Locate the cell with the specified text and output its [x, y] center coordinate. 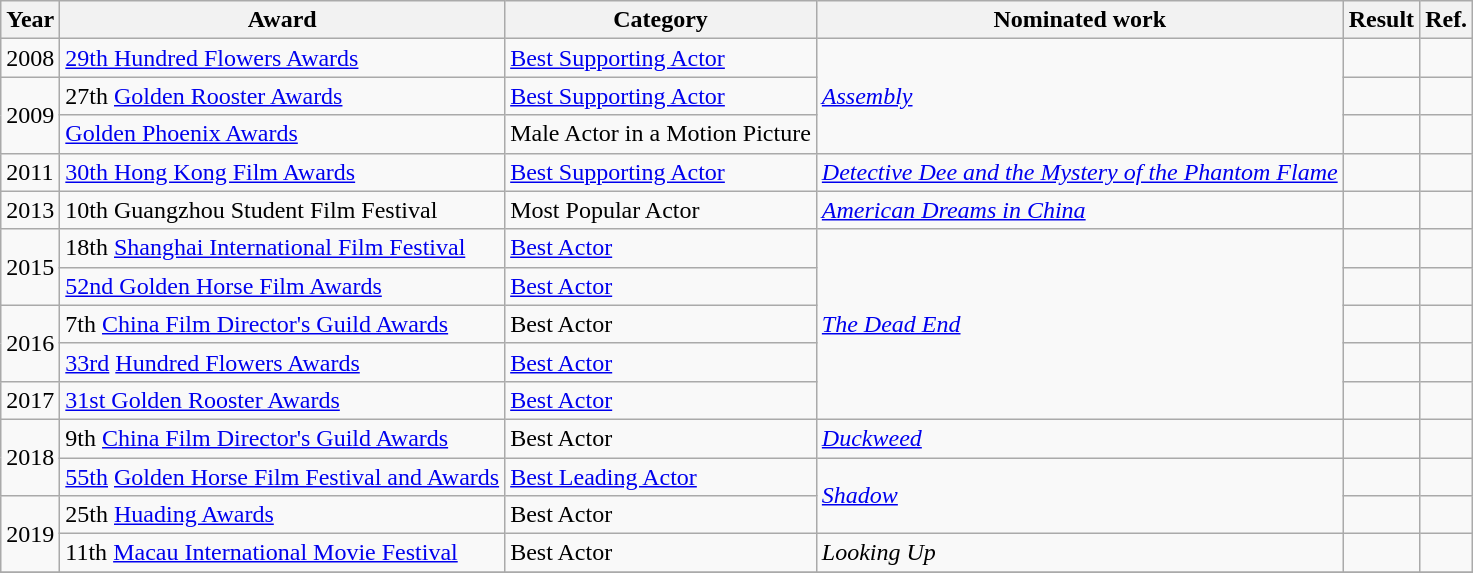
Duckweed [1080, 438]
9th China Film Director's Guild Awards [282, 438]
Assembly [1080, 96]
31st Golden Rooster Awards [282, 400]
27th Golden Rooster Awards [282, 96]
55th Golden Horse Film Festival and Awards [282, 477]
Year [30, 20]
Male Actor in a Motion Picture [661, 134]
Looking Up [1080, 553]
2011 [30, 172]
30th Hong Kong Film Awards [282, 172]
Ref. [1446, 20]
25th Huading Awards [282, 515]
Golden Phoenix Awards [282, 134]
American Dreams in China [1080, 210]
52nd Golden Horse Film Awards [282, 286]
Result [1381, 20]
Category [661, 20]
Nominated work [1080, 20]
2018 [30, 457]
Detective Dee and the Mystery of the Phantom Flame [1080, 172]
2019 [30, 534]
2008 [30, 58]
18th Shanghai International Film Festival [282, 248]
Best Leading Actor [661, 477]
Award [282, 20]
29th Hundred Flowers Awards [282, 58]
Most Popular Actor [661, 210]
2013 [30, 210]
Shadow [1080, 496]
33rd Hundred Flowers Awards [282, 362]
7th China Film Director's Guild Awards [282, 324]
2015 [30, 267]
2016 [30, 343]
2017 [30, 400]
10th Guangzhou Student Film Festival [282, 210]
2009 [30, 115]
The Dead End [1080, 324]
11th Macau International Movie Festival [282, 553]
